Provide the [X, Y] coordinate of the cell's center where the given text is located.  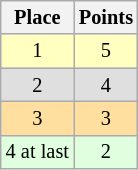
Place [38, 17]
Points [106, 17]
5 [106, 51]
4 at last [38, 152]
4 [106, 85]
1 [38, 51]
